Scan for the cell matching the given text and deliver its (x, y) coordinate at center. 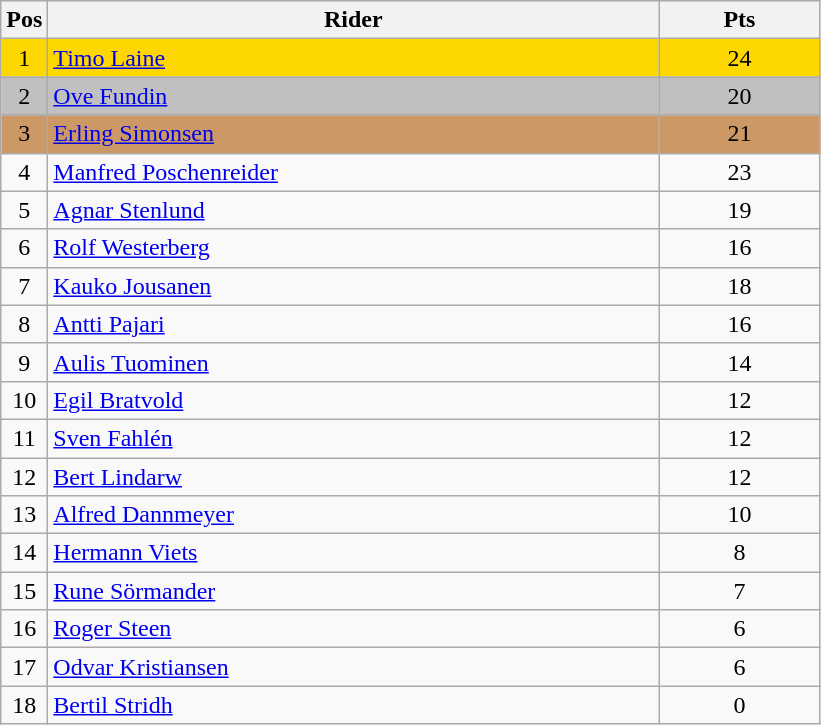
15 (24, 591)
11 (24, 438)
21 (740, 134)
24 (740, 58)
9 (24, 362)
Bert Lindarw (354, 477)
Antti Pajari (354, 324)
Erling Simonsen (354, 134)
5 (24, 210)
19 (740, 210)
Agnar Stenlund (354, 210)
Pos (24, 20)
Hermann Viets (354, 553)
23 (740, 172)
Alfred Dannmeyer (354, 515)
Bertil Stridh (354, 705)
3 (24, 134)
Timo Laine (354, 58)
Pts (740, 20)
13 (24, 515)
Odvar Kristiansen (354, 667)
Sven Fahlén (354, 438)
Roger Steen (354, 629)
Rolf Westerberg (354, 248)
Aulis Tuominen (354, 362)
17 (24, 667)
20 (740, 96)
Manfred Poschenreider (354, 172)
Rune Sörmander (354, 591)
Egil Bratvold (354, 400)
Ove Fundin (354, 96)
1 (24, 58)
Rider (354, 20)
4 (24, 172)
Kauko Jousanen (354, 286)
0 (740, 705)
2 (24, 96)
